Search for the cell housing the specified text and yield its [x, y] center coordinate. 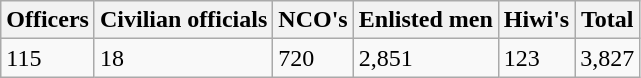
2,851 [426, 58]
123 [536, 58]
720 [313, 58]
Hiwi's [536, 20]
Total [608, 20]
Enlisted men [426, 20]
Officers [48, 20]
115 [48, 58]
Civilian officials [183, 20]
18 [183, 58]
NCO's [313, 20]
3,827 [608, 58]
